Find where the given text appears and provide that cell's center as (x, y) coordinate. 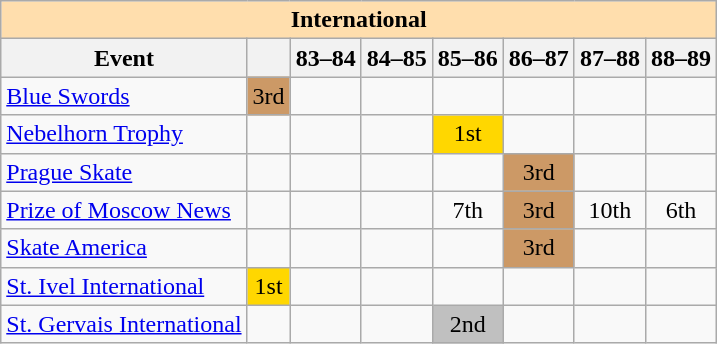
6th (680, 210)
85–86 (468, 58)
7th (468, 210)
Event (124, 58)
St. Gervais International (124, 324)
86–87 (538, 58)
Skate America (124, 248)
Nebelhorn Trophy (124, 134)
Blue Swords (124, 96)
St. Ivel International (124, 286)
84–85 (396, 58)
10th (610, 210)
88–89 (680, 58)
87–88 (610, 58)
Prague Skate (124, 172)
2nd (468, 324)
Prize of Moscow News (124, 210)
International (359, 20)
83–84 (326, 58)
